From the cell containing the given text, extract its center point as (x, y) coordinate. 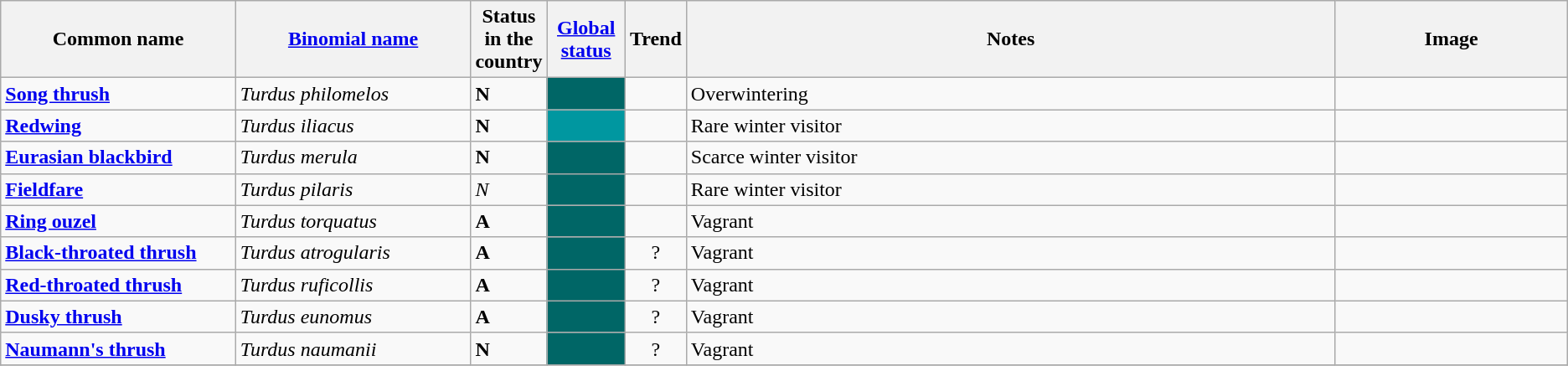
Eurasian blackbird (119, 157)
Turdus naumanii (353, 348)
Turdus philomelos (353, 94)
Global status (586, 39)
Redwing (119, 126)
Naumann's thrush (119, 348)
Turdus iliacus (353, 126)
Turdus eunomus (353, 317)
Overwintering (1010, 94)
Turdus merula (353, 157)
Dusky thrush (119, 317)
Trend (655, 39)
Status in the country (509, 39)
Ring ouzel (119, 221)
Turdus atrogularis (353, 253)
Song thrush (119, 94)
Notes (1010, 39)
Common name (119, 39)
Binomial name (353, 39)
Turdus pilaris (353, 189)
Image (1451, 39)
Scarce winter visitor (1010, 157)
Fieldfare (119, 189)
Turdus torquatus (353, 221)
Black-throated thrush (119, 253)
Turdus ruficollis (353, 285)
Red-throated thrush (119, 285)
